Extract the [X, Y] coordinate from the center of the cell holding the provided text.  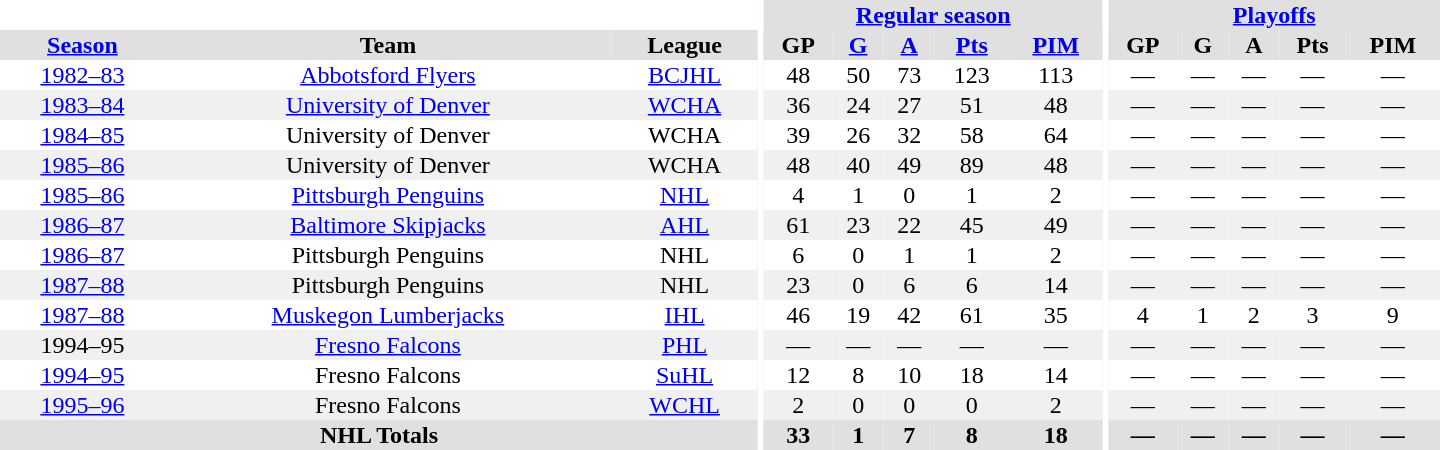
26 [858, 135]
27 [910, 105]
89 [972, 165]
PHL [684, 345]
Season [82, 45]
Playoffs [1274, 15]
73 [910, 75]
3 [1312, 315]
AHL [684, 225]
Abbotsford Flyers [388, 75]
1982–83 [82, 75]
NHL Totals [379, 435]
64 [1056, 135]
7 [910, 435]
19 [858, 315]
1995–96 [82, 405]
33 [798, 435]
35 [1056, 315]
123 [972, 75]
39 [798, 135]
24 [858, 105]
SuHL [684, 375]
League [684, 45]
36 [798, 105]
Muskegon Lumberjacks [388, 315]
32 [910, 135]
46 [798, 315]
113 [1056, 75]
WCHL [684, 405]
1983–84 [82, 105]
51 [972, 105]
42 [910, 315]
45 [972, 225]
1984–85 [82, 135]
12 [798, 375]
Baltimore Skipjacks [388, 225]
Regular season [934, 15]
Team [388, 45]
50 [858, 75]
40 [858, 165]
58 [972, 135]
22 [910, 225]
10 [910, 375]
BCJHL [684, 75]
9 [1393, 315]
IHL [684, 315]
